Return the (x, y) coordinate for the center point of the cell that contains the specified text.  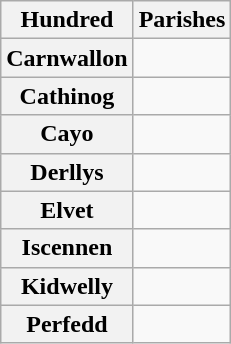
Cathinog (67, 96)
Carnwallon (67, 58)
Elvet (67, 210)
Cayo (67, 134)
Iscennen (67, 248)
Parishes (182, 20)
Kidwelly (67, 286)
Perfedd (67, 324)
Hundred (67, 20)
Derllys (67, 172)
